Extract the [x, y] coordinate from the center of the cell holding the provided text.  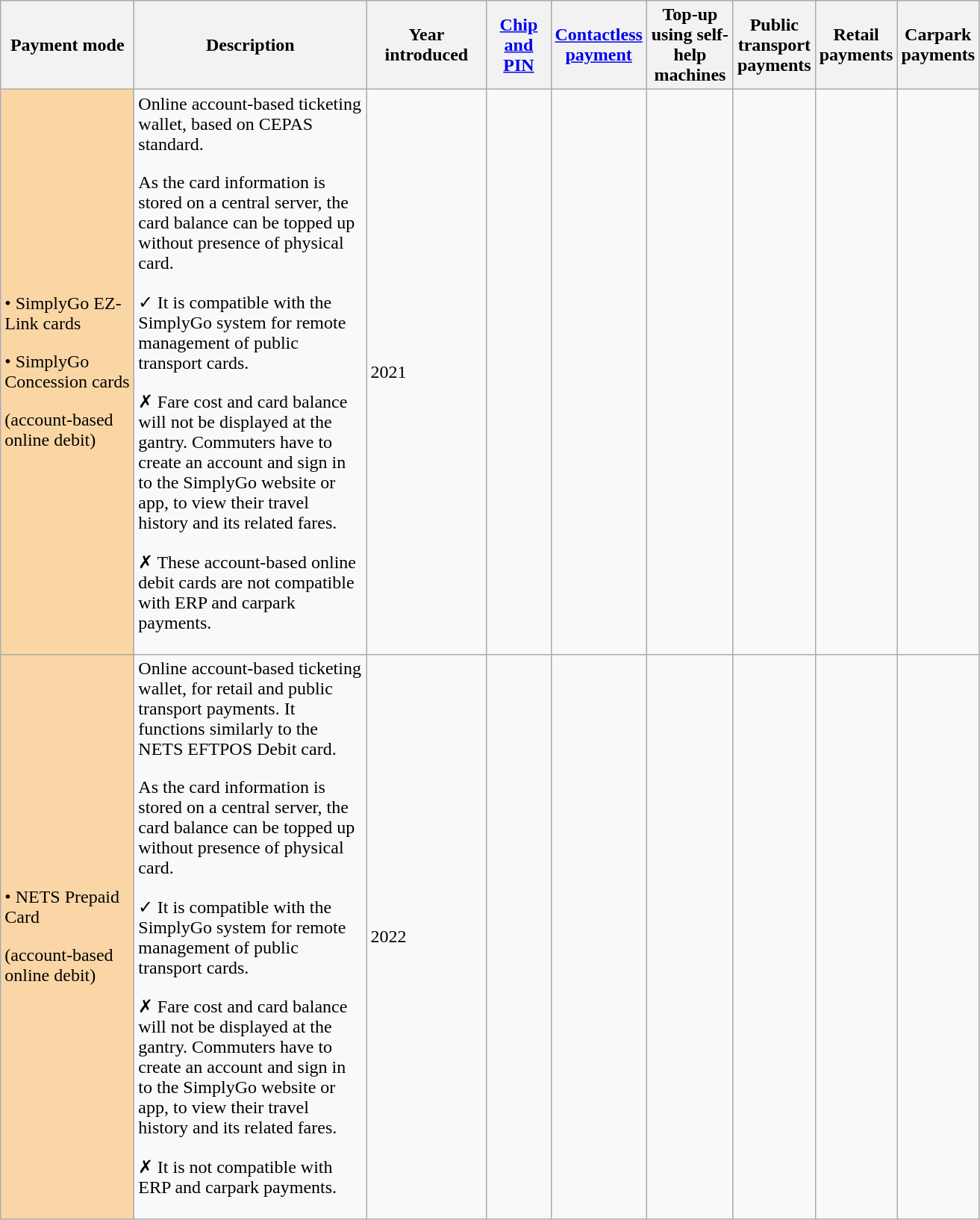
Chip and PIN [519, 45]
Carpark payments [938, 45]
Year introduced [427, 45]
Description [251, 45]
2021 [427, 372]
• NETS Prepaid Card (account-based online debit) [67, 936]
Top-up using self-help machines [690, 45]
Payment mode [67, 45]
• SimplyGo EZ-Link cards • SimplyGo Concession cards (account-based online debit) [67, 372]
2022 [427, 936]
Public transport payments [774, 45]
Contactless payment [599, 45]
Retail payments [856, 45]
